Detect which cell encompasses the target text, then output its [X, Y] center coordinate. 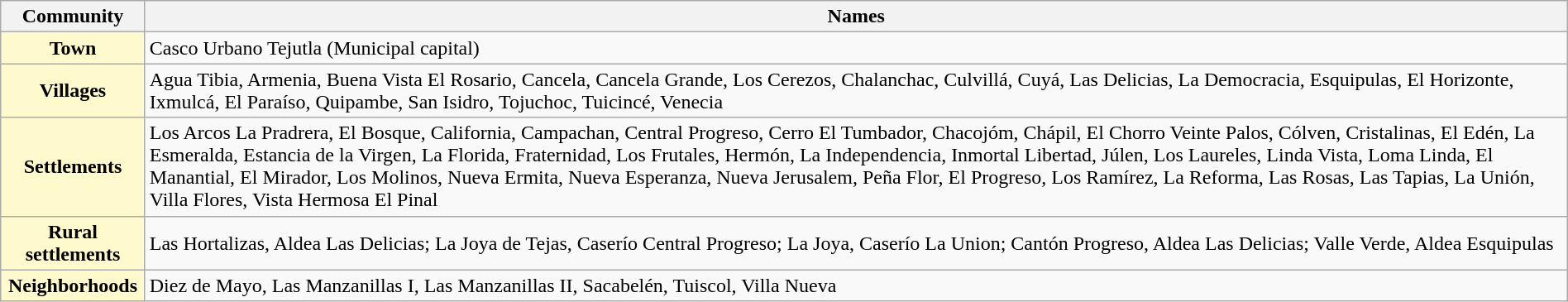
Rural settlements [73, 243]
Diez de Mayo, Las Manzanillas I, Las Manzanillas II, Sacabelén, Tuiscol, Villa Nueva [856, 285]
Neighborhoods [73, 285]
Names [856, 17]
Casco Urbano Tejutla (Municipal capital) [856, 48]
Town [73, 48]
Villages [73, 91]
Settlements [73, 167]
Community [73, 17]
